Provide the (X, Y) coordinate of the cell's center where the given text is located.  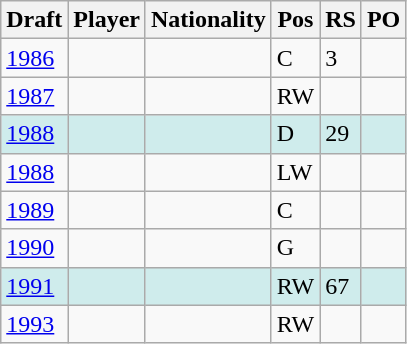
LW (295, 172)
Pos (295, 20)
3 (341, 58)
1991 (34, 286)
1987 (34, 96)
1986 (34, 58)
PO (383, 20)
G (295, 248)
Draft (34, 20)
1993 (34, 324)
D (295, 134)
Player (107, 20)
67 (341, 286)
1989 (34, 210)
Nationality (208, 20)
RS (341, 20)
29 (341, 134)
1990 (34, 248)
